Capture the cell that displays the provided text and extract its [X, Y] central coordinate. 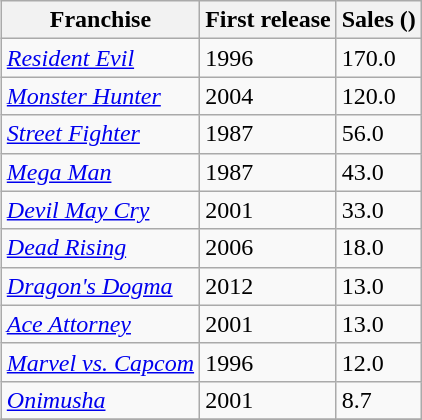
43.0 [378, 172]
2004 [268, 96]
2012 [268, 286]
120.0 [378, 96]
Dragon's Dogma [100, 286]
56.0 [378, 134]
Mega Man [100, 172]
18.0 [378, 248]
2006 [268, 248]
Street Fighter [100, 134]
Marvel vs. Capcom [100, 362]
Sales () [378, 20]
170.0 [378, 58]
Monster Hunter [100, 96]
First release [268, 20]
Franchise [100, 20]
Resident Evil [100, 58]
Ace Attorney [100, 324]
Dead Rising [100, 248]
Devil May Cry [100, 210]
Onimusha [100, 400]
8.7 [378, 400]
33.0 [378, 210]
12.0 [378, 362]
